Capture the cell that displays the provided text and extract its [X, Y] central coordinate. 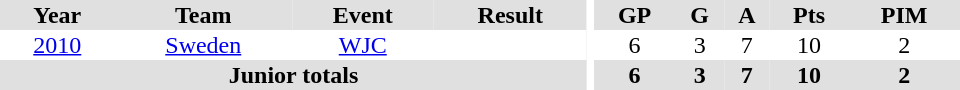
GP [635, 15]
PIM [904, 15]
Pts [810, 15]
Junior totals [294, 75]
A [747, 15]
Result [511, 15]
G [700, 15]
Event [363, 15]
2010 [58, 45]
WJC [363, 45]
Team [204, 15]
Year [58, 15]
Sweden [204, 45]
